Pinpoint the cell where the given text exists, returning its (X, Y) midpoint coordinate. 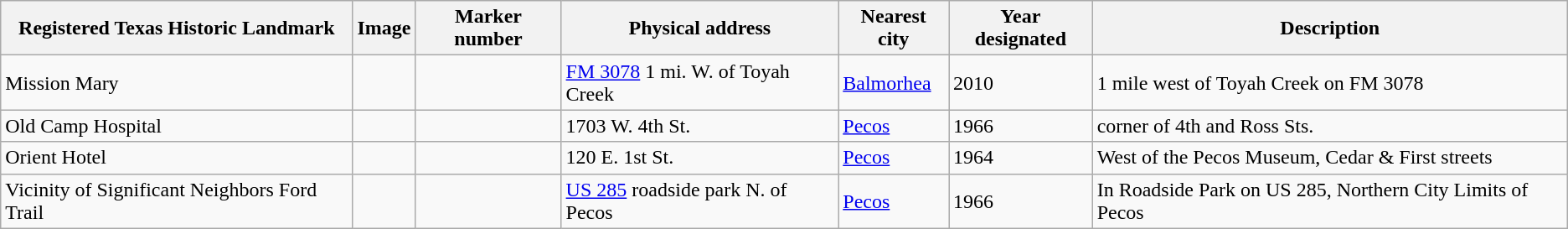
Image (384, 29)
FM 3078 1 mi. W. of Toyah Creek (700, 82)
Mission Mary (177, 82)
US 285 roadside park N. of Pecos (700, 201)
Old Camp Hospital (177, 126)
1703 W. 4th St. (700, 126)
Year designated (1021, 29)
Description (1330, 29)
Balmorhea (894, 82)
Registered Texas Historic Landmark (177, 29)
120 E. 1st St. (700, 158)
1964 (1021, 158)
Orient Hotel (177, 158)
West of the Pecos Museum, Cedar & First streets (1330, 158)
Physical address (700, 29)
In Roadside Park on US 285, Northern City Limits of Pecos (1330, 201)
1 mile west of Toyah Creek on FM 3078 (1330, 82)
2010 (1021, 82)
Nearest city (894, 29)
Vicinity of Significant Neighbors Ford Trail (177, 201)
Marker number (488, 29)
corner of 4th and Ross Sts. (1330, 126)
